Return the (X, Y) coordinate for the center point of the cell that contains the specified text.  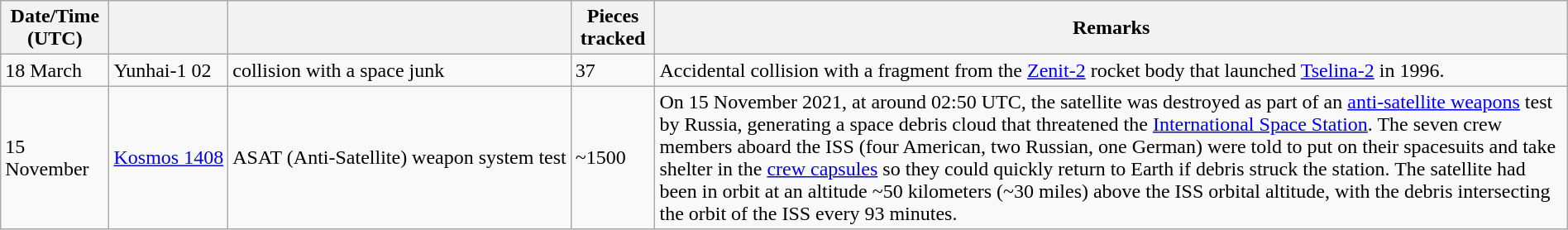
Yunhai-1 02 (169, 70)
Remarks (1111, 28)
collision with a space junk (400, 70)
18 March (55, 70)
15 November (55, 157)
Accidental collision with a fragment from the Zenit-2 rocket body that launched Tselina-2 in 1996. (1111, 70)
Kosmos 1408 (169, 157)
Pieces tracked (613, 28)
37 (613, 70)
Date/Time (UTC) (55, 28)
~1500 (613, 157)
ASAT (Anti-Satellite) weapon system test (400, 157)
